Detect which cell encompasses the target text, then output its (X, Y) center coordinate. 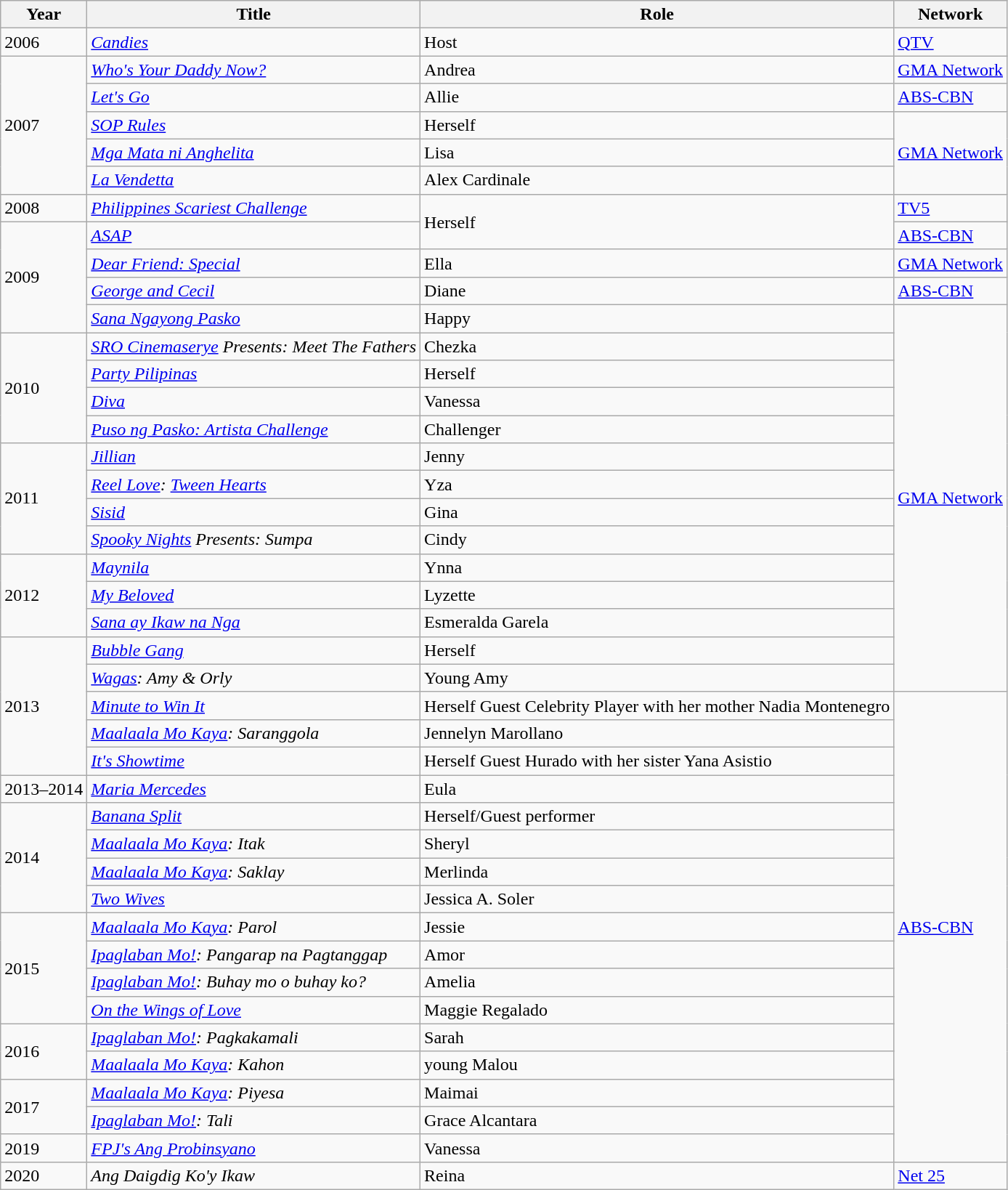
Jessica A. Soler (657, 899)
Network (951, 15)
Herself Guest Hurado with her sister Yana Asistio (657, 761)
Young Amy (657, 678)
Who's Your Daddy Now? (254, 70)
2019 (44, 1148)
Diva (254, 402)
Herself Guest Celebrity Player with her mother Nadia Montenegro (657, 705)
Amelia (657, 982)
Maalaala Mo Kaya: Kahon (254, 1065)
2008 (44, 208)
Yza (657, 485)
2013–2014 (44, 788)
Philippines Scariest Challenge (254, 208)
Party Pilipinas (254, 374)
Sarah (657, 1037)
Bubble Gang (254, 650)
2017 (44, 1106)
2010 (44, 388)
Andrea (657, 70)
SOP Rules (254, 125)
Two Wives (254, 899)
My Beloved (254, 595)
2012 (44, 595)
Wagas: Amy & Orly (254, 678)
Ynna (657, 567)
Ella (657, 263)
Role (657, 15)
Ang Daigdig Ko'y Ikaw (254, 1175)
SRO Cinemaserye Presents: Meet The Fathers (254, 347)
Esmeralda Garela (657, 623)
young Malou (657, 1065)
Net 25 (951, 1175)
Maimai (657, 1093)
Reel Love: Tween Hearts (254, 485)
2013 (44, 705)
Jenny (657, 457)
Chezka (657, 347)
TV5 (951, 208)
Maalaala Mo Kaya: Saranggola (254, 733)
Grace Alcantara (657, 1120)
Ipaglaban Mo!: Pagkakamali (254, 1037)
Gina (657, 512)
Banana Split (254, 817)
Maalaala Mo Kaya: Itak (254, 844)
On the Wings of Love (254, 1010)
2009 (44, 277)
Reina (657, 1175)
Ipaglaban Mo!: Pangarap na Pagtanggap (254, 955)
Ipaglaban Mo!: Tali (254, 1120)
Candies (254, 42)
Challenger (657, 429)
Let's Go (254, 97)
2011 (44, 498)
Dear Friend: Special (254, 263)
Title (254, 15)
Maria Mercedes (254, 788)
Sheryl (657, 844)
Amor (657, 955)
Happy (657, 318)
2015 (44, 968)
2016 (44, 1051)
Maggie Regalado (657, 1010)
Alex Cardinale (657, 180)
Spooky Nights Presents: Sumpa (254, 540)
Maalaala Mo Kaya: Parol (254, 927)
Allie (657, 97)
Herself/Guest performer (657, 817)
Sisid (254, 512)
George and Cecil (254, 291)
2006 (44, 42)
Maalaala Mo Kaya: Piyesa (254, 1093)
Lyzette (657, 595)
Maynila (254, 567)
FPJ's Ang Probinsyano (254, 1148)
Lisa (657, 153)
Jessie (657, 927)
Jennelyn Marollano (657, 733)
It's Showtime (254, 761)
La Vendetta (254, 180)
2014 (44, 858)
Year (44, 15)
2020 (44, 1175)
Sana ay Ikaw na Nga (254, 623)
Cindy (657, 540)
Diane (657, 291)
Minute to Win It (254, 705)
Maalaala Mo Kaya: Saklay (254, 872)
Jillian (254, 457)
Puso ng Pasko: Artista Challenge (254, 429)
Eula (657, 788)
Sana Ngayong Pasko (254, 318)
2007 (44, 125)
ASAP (254, 235)
Mga Mata ni Anghelita (254, 153)
Ipaglaban Mo!: Buhay mo o buhay ko? (254, 982)
QTV (951, 42)
Merlinda (657, 872)
Host (657, 42)
